Find where the given text appears and provide that cell's center as (x, y) coordinate. 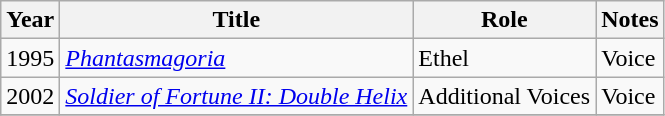
Notes (630, 20)
Phantasmagoria (236, 58)
Title (236, 20)
Soldier of Fortune II: Double Helix (236, 96)
1995 (30, 58)
Role (504, 20)
Ethel (504, 58)
Additional Voices (504, 96)
Year (30, 20)
2002 (30, 96)
